Scan for the cell matching the given text and deliver its (X, Y) coordinate at center. 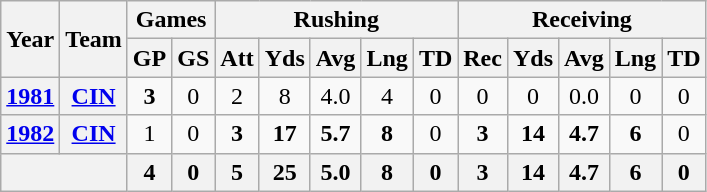
2 (237, 96)
1982 (30, 134)
Receiving (582, 20)
Rec (483, 58)
5 (237, 172)
Team (94, 39)
5.7 (336, 134)
0.0 (584, 96)
Rushing (336, 20)
4.0 (336, 96)
Games (170, 20)
17 (284, 134)
25 (284, 172)
GS (194, 58)
Att (237, 58)
5.0 (336, 172)
GP (149, 58)
1 (149, 134)
Year (30, 39)
1981 (30, 96)
